Provide the (x, y) coordinate of the cell's center where the given text is located.  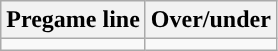
Over/under (210, 20)
Pregame line (74, 20)
